Determine the [x, y] coordinate at the center of the cell enclosing the given text.  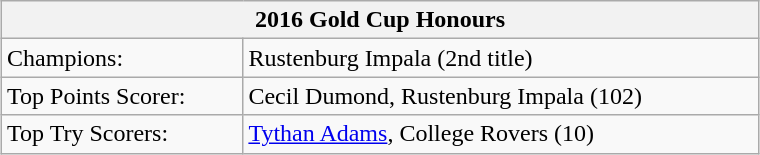
Top Points Scorer: [122, 96]
Champions: [122, 58]
Top Try Scorers: [122, 134]
2016 Gold Cup Honours [380, 20]
Rustenburg Impala (2nd title) [501, 58]
Tythan Adams, College Rovers (10) [501, 134]
Cecil Dumond, Rustenburg Impala (102) [501, 96]
